Pinpoint the cell where the given text exists, returning its (x, y) midpoint coordinate. 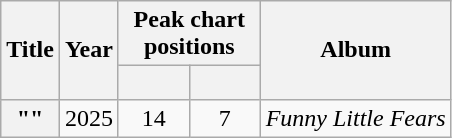
"" (30, 118)
Year (88, 50)
7 (224, 118)
2025 (88, 118)
Title (30, 50)
Peak chart positions (189, 34)
14 (154, 118)
Funny Little Fears (356, 118)
Album (356, 50)
